Scan for the cell matching the given text and deliver its (x, y) coordinate at center. 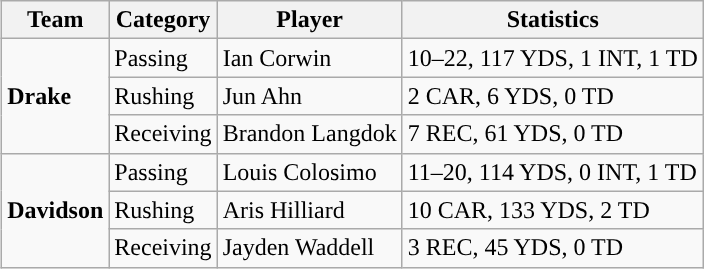
Davidson (56, 210)
2 CAR, 6 YDS, 0 TD (552, 96)
Jun Ahn (310, 96)
3 REC, 45 YDS, 0 TD (552, 248)
Ian Corwin (310, 58)
Statistics (552, 20)
7 REC, 61 YDS, 0 TD (552, 134)
10–22, 117 YDS, 1 INT, 1 TD (552, 58)
Player (310, 20)
Aris Hilliard (310, 210)
10 CAR, 133 YDS, 2 TD (552, 210)
Category (163, 20)
Brandon Langdok (310, 134)
11–20, 114 YDS, 0 INT, 1 TD (552, 172)
Jayden Waddell (310, 248)
Drake (56, 96)
Louis Colosimo (310, 172)
Team (56, 20)
